Identify which cell holds the provided text, then report its [X, Y] central coordinate. 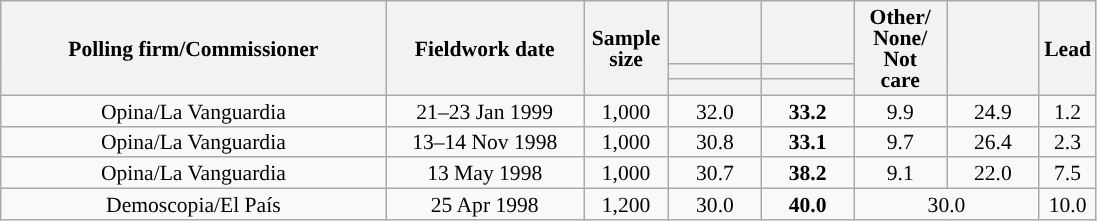
32.0 [716, 110]
33.2 [808, 110]
40.0 [808, 204]
9.7 [900, 142]
21–23 Jan 1999 [485, 110]
13 May 1998 [485, 174]
Other/None/Notcare [900, 48]
Fieldwork date [485, 48]
Lead [1068, 48]
2.3 [1068, 142]
33.1 [808, 142]
26.4 [992, 142]
Sample size [626, 48]
1.2 [1068, 110]
25 Apr 1998 [485, 204]
30.7 [716, 174]
Polling firm/Commissioner [194, 48]
22.0 [992, 174]
38.2 [808, 174]
9.1 [900, 174]
1,200 [626, 204]
30.8 [716, 142]
13–14 Nov 1998 [485, 142]
24.9 [992, 110]
7.5 [1068, 174]
9.9 [900, 110]
10.0 [1068, 204]
Demoscopia/El País [194, 204]
